Pinpoint the cell where the given text exists, returning its (x, y) midpoint coordinate. 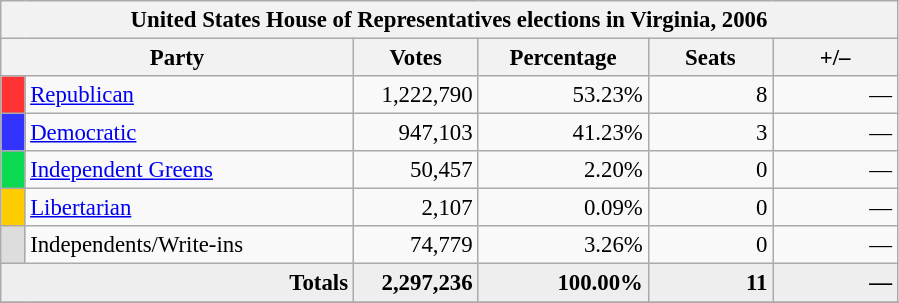
8 (710, 95)
947,103 (416, 133)
Independents/Write-ins (189, 245)
2.20% (563, 170)
United States House of Representatives elections in Virginia, 2006 (450, 20)
Percentage (563, 58)
74,779 (416, 245)
1,222,790 (416, 95)
0.09% (563, 208)
Party (178, 58)
2,297,236 (416, 283)
100.00% (563, 283)
41.23% (563, 133)
Seats (710, 58)
3.26% (563, 245)
2,107 (416, 208)
Votes (416, 58)
50,457 (416, 170)
Totals (178, 283)
Libertarian (189, 208)
Independent Greens (189, 170)
3 (710, 133)
+/– (836, 58)
Republican (189, 95)
53.23% (563, 95)
11 (710, 283)
Democratic (189, 133)
